From the cell containing the given text, extract its center point as [x, y] coordinate. 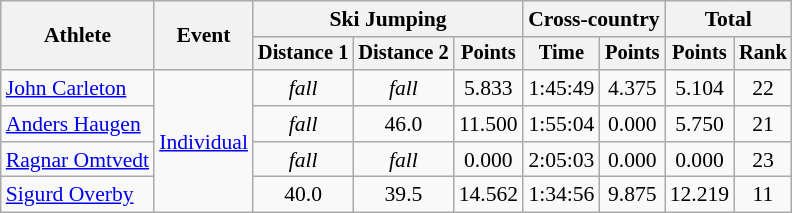
Cross-country [594, 19]
39.5 [403, 195]
12.219 [700, 195]
11 [763, 195]
22 [763, 88]
2:05:03 [562, 160]
40.0 [303, 195]
1:45:49 [562, 88]
5.104 [700, 88]
Event [204, 36]
Time [562, 54]
Total [728, 19]
46.0 [403, 124]
5.833 [488, 88]
Anders Haugen [78, 124]
4.375 [632, 88]
5.750 [700, 124]
Distance 1 [303, 54]
23 [763, 160]
Individual [204, 141]
14.562 [488, 195]
Rank [763, 54]
9.875 [632, 195]
Sigurd Overby [78, 195]
21 [763, 124]
11.500 [488, 124]
Athlete [78, 36]
John Carleton [78, 88]
Distance 2 [403, 54]
1:34:56 [562, 195]
1:55:04 [562, 124]
Ski Jumping [388, 19]
Ragnar Omtvedt [78, 160]
